For the text-containing cell, return its midpoint in [x, y] coordinate format. 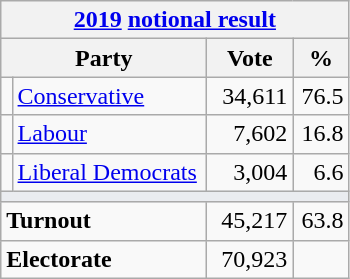
76.5 [321, 96]
Vote [250, 58]
Conservative [110, 96]
6.6 [321, 172]
63.8 [321, 221]
Party [104, 58]
% [321, 58]
3,004 [250, 172]
Electorate [104, 259]
70,923 [250, 259]
Turnout [104, 221]
Liberal Democrats [110, 172]
7,602 [250, 134]
Labour [110, 134]
34,611 [250, 96]
2019 notional result [175, 20]
16.8 [321, 134]
45,217 [250, 221]
